Output the [X, Y] coordinate of the center of the cell containing the given text.  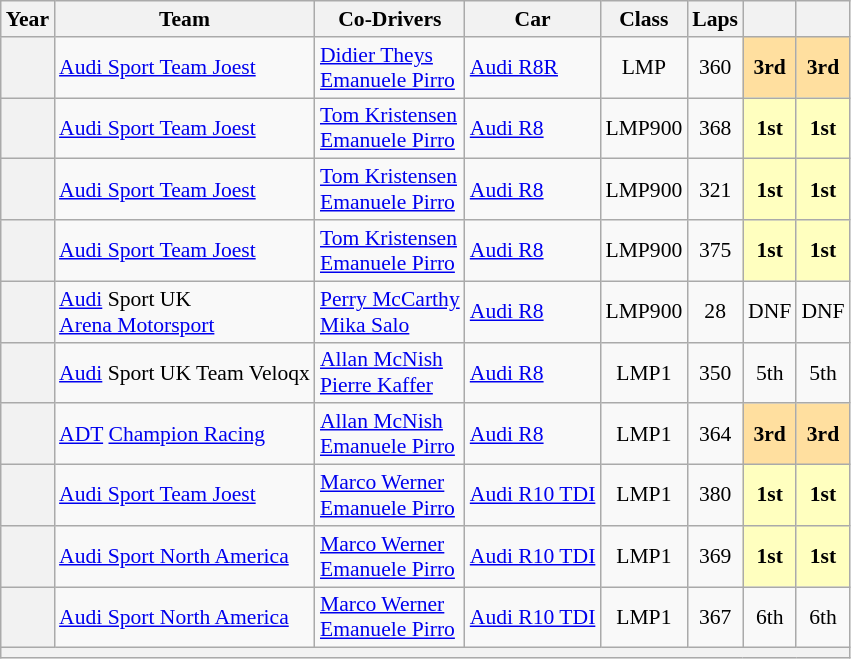
Audi Sport UK Arena Motorsport [184, 312]
364 [715, 434]
Year [28, 19]
321 [715, 190]
ADT Champion Racing [184, 434]
350 [715, 372]
Car [533, 19]
Audi Sport UK Team Veloqx [184, 372]
Perry McCarthy Mika Salo [390, 312]
375 [715, 250]
Co-Drivers [390, 19]
Allan McNish Pierre Kaffer [390, 372]
380 [715, 496]
Allan McNish Emanuele Pirro [390, 434]
Laps [715, 19]
28 [715, 312]
368 [715, 128]
Class [644, 19]
Team [184, 19]
Didier Theys Emanuele Pirro [390, 68]
360 [715, 68]
369 [715, 556]
367 [715, 618]
Audi R8R [533, 68]
LMP [644, 68]
